Determine the (x, y) coordinate at the center of the cell enclosing the given text.  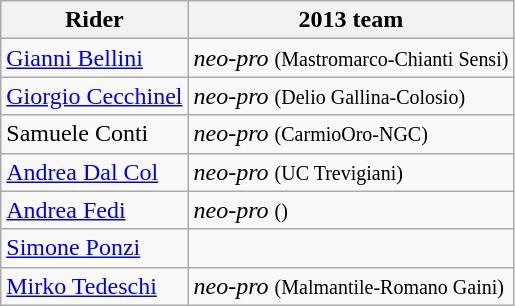
Rider (94, 20)
Andrea Fedi (94, 210)
neo-pro (UC Trevigiani) (351, 172)
2013 team (351, 20)
neo-pro (Delio Gallina-Colosio) (351, 96)
Gianni Bellini (94, 58)
neo-pro (CarmioOro-NGC) (351, 134)
Mirko Tedeschi (94, 286)
Andrea Dal Col (94, 172)
Giorgio Cecchinel (94, 96)
neo-pro (Mastromarco-Chianti Sensi) (351, 58)
neo-pro (Malmantile-Romano Gaini) (351, 286)
Samuele Conti (94, 134)
Simone Ponzi (94, 248)
neo-pro () (351, 210)
